For the text-containing cell, return its midpoint in (x, y) coordinate format. 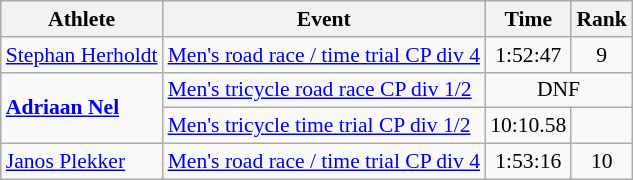
Adriaan Nel (82, 108)
Rank (602, 19)
1:53:16 (528, 162)
Time (528, 19)
Men's tricycle road race CP div 1/2 (324, 90)
DNF (558, 90)
1:52:47 (528, 55)
10:10.58 (528, 126)
Athlete (82, 19)
Event (324, 19)
Stephan Herholdt (82, 55)
9 (602, 55)
Janos Plekker (82, 162)
10 (602, 162)
Men's tricycle time trial CP div 1/2 (324, 126)
